Determine the [x, y] coordinate at the center of the cell enclosing the given text.  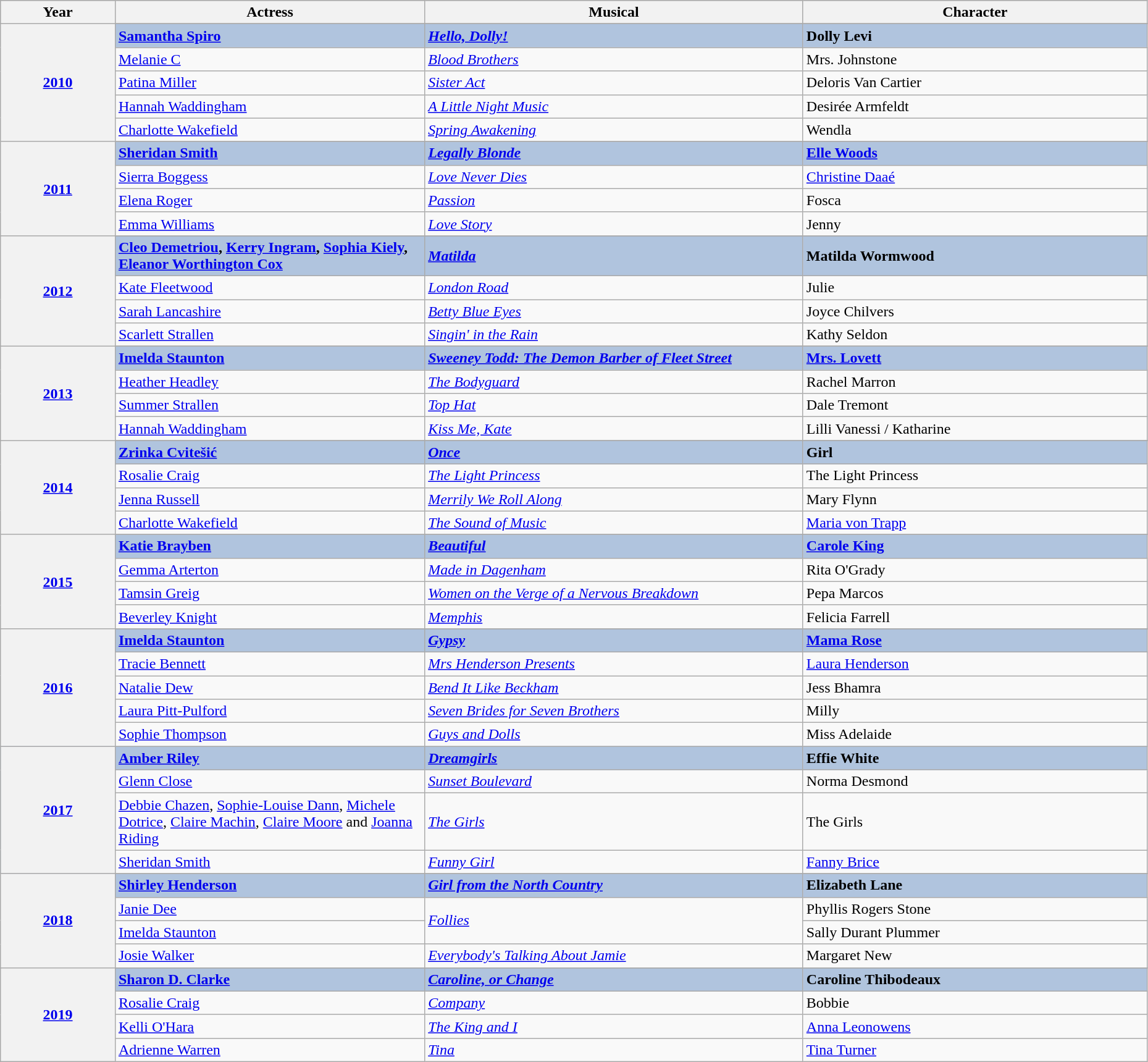
Deloris Van Cartier [974, 83]
Samantha Spiro [269, 36]
Dolly Levi [974, 36]
Sophie Thompson [269, 735]
Maria von Trapp [974, 523]
Norma Desmond [974, 782]
Shirley Henderson [269, 885]
Spring Awakening [614, 130]
Elena Roger [269, 200]
Mary Flynn [974, 499]
Kathy Seldon [974, 335]
Emma Williams [269, 224]
Desirée Armfeldt [974, 106]
Year [58, 12]
Hello, Dolly! [614, 36]
A Little Night Music [614, 106]
2012 [58, 290]
Gypsy [614, 640]
Sharon D. Clarke [269, 979]
Actress [269, 12]
Blood Brothers [614, 59]
Bend It Like Beckham [614, 688]
Scarlett Strallen [269, 335]
2014 [58, 487]
Elle Woods [974, 153]
Rita O'Grady [974, 570]
Legally Blonde [614, 153]
Anna Leonowens [974, 1026]
Tina [614, 1050]
Adrienne Warren [269, 1050]
Mrs Henderson Presents [614, 664]
2017 [58, 810]
London Road [614, 287]
2016 [58, 687]
Jenny [974, 224]
The King and I [614, 1026]
Musical [614, 12]
2015 [58, 581]
Gemma Arterton [269, 570]
Elizabeth Lane [974, 885]
Sweeney Todd: The Demon Barber of Fleet Street [614, 358]
2013 [58, 394]
Love Never Dies [614, 177]
Cleo Demetriou, Kerry Ingram, Sophia Kiely, Eleanor Worthington Cox [269, 256]
Made in Dagenham [614, 570]
Matilda Wormwood [974, 256]
Beverley Knight [269, 617]
Sarah Lancashire [269, 311]
Kiss Me, Kate [614, 429]
Jess Bhamra [974, 688]
Betty Blue Eyes [614, 311]
Dreamgirls [614, 758]
Women on the Verge of a Nervous Breakdown [614, 593]
Phyllis Rogers Stone [974, 909]
Mrs. Johnstone [974, 59]
Julie [974, 287]
Summer Strallen [269, 405]
Sister Act [614, 83]
Tamsin Greig [269, 593]
Effie White [974, 758]
Once [614, 452]
Fanny Brice [974, 862]
Zrinka Cvitešić [269, 452]
The Sound of Music [614, 523]
Miss Adelaide [974, 735]
2019 [58, 1014]
Natalie Dew [269, 688]
Seven Brides for Seven Brothers [614, 711]
Carole King [974, 546]
2010 [58, 83]
Mama Rose [974, 640]
Dale Tremont [974, 405]
Mrs. Lovett [974, 358]
Matilda [614, 256]
The Bodyguard [614, 382]
2018 [58, 921]
Patina Miller [269, 83]
Christine Daaé [974, 177]
Funny Girl [614, 862]
Girl from the North Country [614, 885]
Caroline Thibodeaux [974, 979]
Girl [974, 452]
Amber Riley [269, 758]
Melanie C [269, 59]
Singin' in the Rain [614, 335]
Felicia Farrell [974, 617]
Laura Pitt-Pulford [269, 711]
Joyce Chilvers [974, 311]
Sally Durant Plummer [974, 932]
Laura Henderson [974, 664]
Fosca [974, 200]
Beautiful [614, 546]
Memphis [614, 617]
Jenna Russell [269, 499]
Josie Walker [269, 956]
Bobbie [974, 1003]
Merrily We Roll Along [614, 499]
Kate Fleetwood [269, 287]
Passion [614, 200]
Katie Brayben [269, 546]
Wendla [974, 130]
Glenn Close [269, 782]
Rachel Marron [974, 382]
Top Hat [614, 405]
Pepa Marcos [974, 593]
Sierra Boggess [269, 177]
Everybody's Talking About Jamie [614, 956]
Tina Turner [974, 1050]
Lilli Vanessi / Katharine [974, 429]
Follies [614, 921]
Tracie Bennett [269, 664]
Milly [974, 711]
Company [614, 1003]
2011 [58, 188]
Character [974, 12]
Caroline, or Change [614, 979]
Love Story [614, 224]
Margaret New [974, 956]
Janie Dee [269, 909]
Kelli O'Hara [269, 1026]
Guys and Dolls [614, 735]
Sunset Boulevard [614, 782]
Heather Headley [269, 382]
Debbie Chazen, Sophie-Louise Dann, Michele Dotrice, Claire Machin, Claire Moore and Joanna Riding [269, 822]
